Search for the cell housing the specified text and yield its [X, Y] center coordinate. 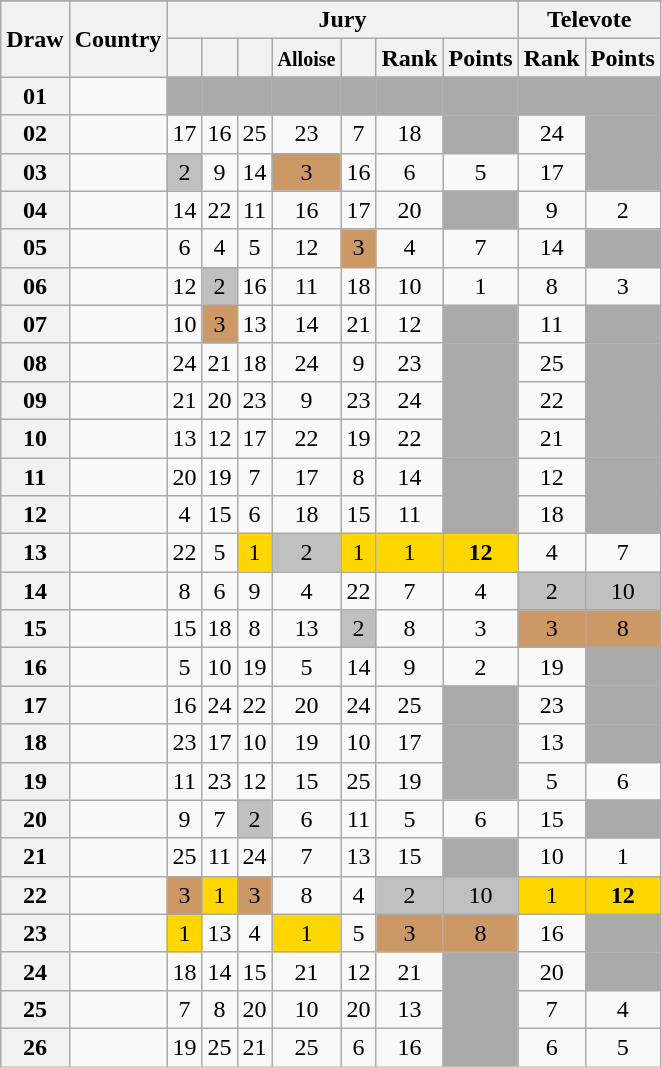
03 [35, 172]
04 [35, 210]
Televote [589, 20]
08 [35, 362]
Alloise [306, 58]
02 [35, 134]
01 [35, 96]
Country [118, 39]
Jury [342, 20]
09 [35, 400]
07 [35, 324]
05 [35, 248]
06 [35, 286]
26 [35, 1047]
Draw [35, 39]
